Return (X, Y) of the center of cell containing provided text 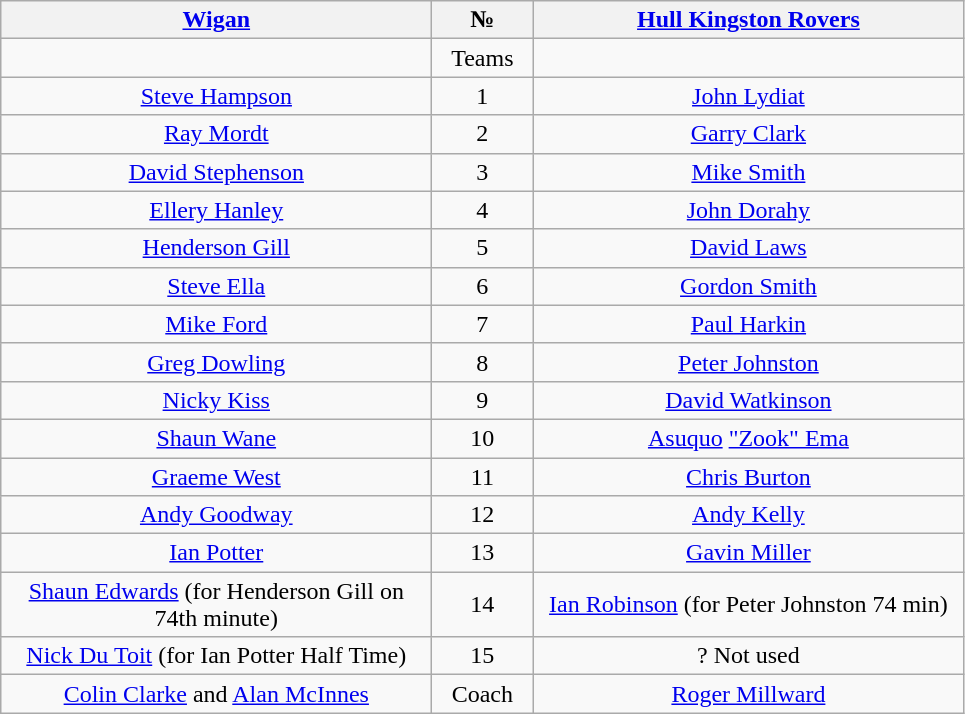
3 (482, 172)
Graeme West (216, 477)
Teams (482, 58)
Peter Johnston (748, 362)
Steve Hampson (216, 96)
Garry Clark (748, 134)
John Lydiat (748, 96)
Mike Ford (216, 324)
David Stephenson (216, 172)
5 (482, 248)
Asuquo "Zook" Ema (748, 438)
2 (482, 134)
Colin Clarke and Alan McInnes (216, 694)
1 (482, 96)
Shaun Edwards (for Henderson Gill on 74th minute) (216, 604)
14 (482, 604)
David Laws (748, 248)
Steve Ella (216, 286)
? Not used (748, 656)
Ray Mordt (216, 134)
Greg Dowling (216, 362)
Nick Du Toit (for Ian Potter Half Time) (216, 656)
Coach (482, 694)
Hull Kingston Rovers (748, 20)
Ian Robinson (for Peter Johnston 74 min) (748, 604)
Nicky Kiss (216, 400)
10 (482, 438)
John Dorahy (748, 210)
Andy Goodway (216, 515)
Wigan (216, 20)
Shaun Wane (216, 438)
15 (482, 656)
Roger Millward (748, 694)
Gavin Miller (748, 553)
Paul Harkin (748, 324)
8 (482, 362)
Andy Kelly (748, 515)
12 (482, 515)
6 (482, 286)
4 (482, 210)
11 (482, 477)
Ian Potter (216, 553)
Chris Burton (748, 477)
Mike Smith (748, 172)
David Watkinson (748, 400)
Ellery Hanley (216, 210)
9 (482, 400)
Henderson Gill (216, 248)
13 (482, 553)
7 (482, 324)
Gordon Smith (748, 286)
№ (482, 20)
